Extract the (X, Y) coordinate from the center of the cell holding the provided text.  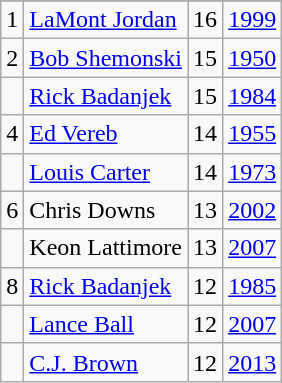
1 (12, 20)
1999 (252, 20)
1985 (252, 286)
2 (12, 58)
1984 (252, 96)
1973 (252, 172)
LaMont Jordan (106, 20)
Ed Vereb (106, 134)
Louis Carter (106, 172)
16 (206, 20)
Chris Downs (106, 210)
1955 (252, 134)
2002 (252, 210)
4 (12, 134)
Bob Shemonski (106, 58)
Keon Lattimore (106, 248)
8 (12, 286)
2013 (252, 362)
1950 (252, 58)
C.J. Brown (106, 362)
Lance Ball (106, 324)
6 (12, 210)
